Detect which cell encompasses the target text, then output its (x, y) center coordinate. 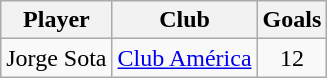
Goals (292, 20)
Club (184, 20)
12 (292, 58)
Club América (184, 58)
Player (56, 20)
Jorge Sota (56, 58)
